For the text-containing cell, return its midpoint in [X, Y] coordinate format. 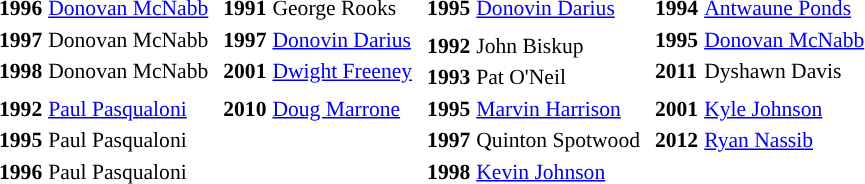
2012 [676, 140]
1992 [449, 46]
2011 [676, 71]
Pat O'Neil [558, 77]
Doug Marrone [342, 108]
John Biskup [558, 46]
Donovin Darius [342, 40]
Quinton Spotwood [558, 140]
2010 [245, 108]
Marvin Harrison [558, 108]
1993 [449, 77]
Dwight Freeney [342, 71]
